Identify which cell holds the provided text, then report its (X, Y) central coordinate. 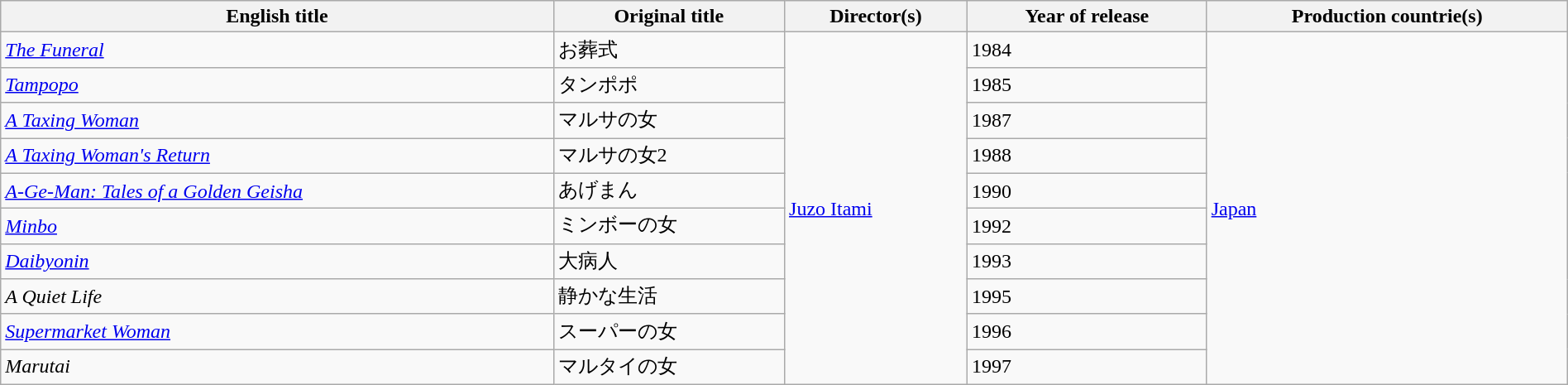
Production countrie(s) (1387, 17)
A Quiet Life (277, 296)
1987 (1087, 121)
Original title (668, 17)
1997 (1087, 368)
静かな生活 (668, 296)
English title (277, 17)
Tampopo (277, 84)
ミンボーの女 (668, 227)
Year of release (1087, 17)
The Funeral (277, 50)
Daibyonin (277, 262)
1996 (1087, 331)
1985 (1087, 84)
あげまん (668, 190)
1995 (1087, 296)
Supermarket Woman (277, 331)
Japan (1387, 209)
Director(s) (877, 17)
スーパーの女 (668, 331)
A-Ge-Man: Tales of a Golden Geisha (277, 190)
A Taxing Woman (277, 121)
マルタイの女 (668, 368)
Minbo (277, 227)
1984 (1087, 50)
1992 (1087, 227)
1993 (1087, 262)
マルサの女2 (668, 156)
1988 (1087, 156)
お葬式 (668, 50)
1990 (1087, 190)
タンポポ (668, 84)
Juzo Itami (877, 209)
Marutai (277, 368)
A Taxing Woman's Return (277, 156)
マルサの女 (668, 121)
大病人 (668, 262)
